Find where the given text appears and provide that cell's center as (x, y) coordinate. 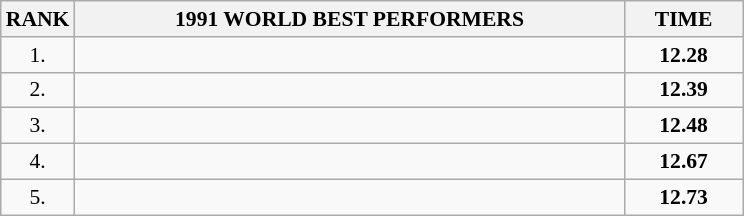
RANK (38, 19)
12.28 (684, 55)
3. (38, 126)
1. (38, 55)
2. (38, 90)
4. (38, 162)
5. (38, 197)
1991 WORLD BEST PERFORMERS (349, 19)
TIME (684, 19)
12.48 (684, 126)
12.67 (684, 162)
12.73 (684, 197)
12.39 (684, 90)
